Provide the [X, Y] coordinate of the cell's center where the given text is located.  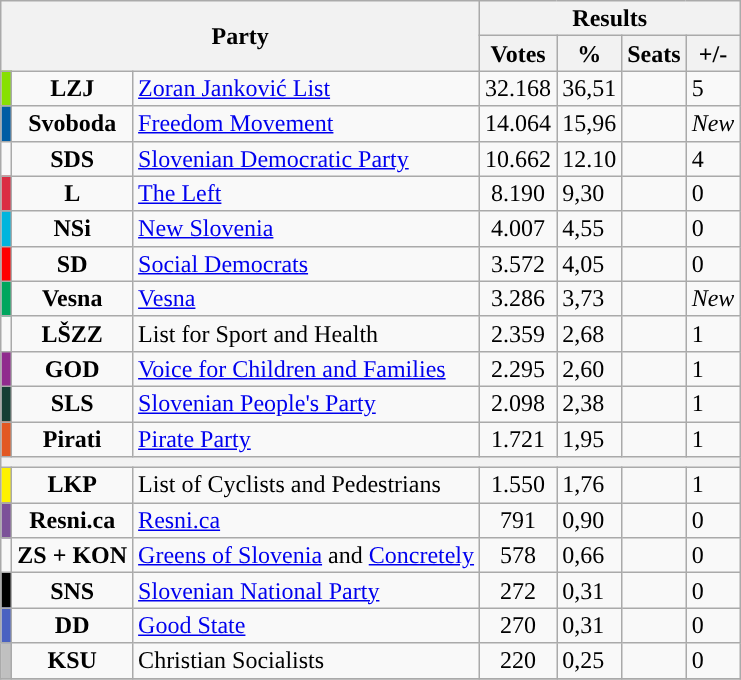
Christian Socialists [306, 660]
2.359 [518, 334]
2.098 [518, 404]
8.190 [518, 194]
Voice for Children and Families [306, 368]
DD [72, 626]
Slovenian Democratic Party [306, 158]
270 [518, 626]
2,38 [590, 404]
4,55 [590, 228]
Party [240, 36]
2,68 [590, 334]
1.550 [518, 486]
List for Sport and Health [306, 334]
1.721 [518, 440]
Votes [518, 54]
L [72, 194]
Freedom Movement [306, 124]
Pirate Party [306, 440]
+/- [713, 54]
LŠZZ [72, 334]
Pirati [72, 440]
272 [518, 590]
LKP [72, 486]
LZJ [72, 88]
SDS [72, 158]
GOD [72, 368]
Social Democrats [306, 264]
10.662 [518, 158]
3,73 [590, 298]
Zoran Janković List [306, 88]
4.007 [518, 228]
ZS + KON [72, 556]
1,95 [590, 440]
0,90 [590, 520]
Svoboda [72, 124]
5 [713, 88]
220 [518, 660]
2.295 [518, 368]
List of Cyclists and Pedestrians [306, 486]
3.286 [518, 298]
NSi [72, 228]
% [590, 54]
12.10 [590, 158]
0,66 [590, 556]
14.064 [518, 124]
9,30 [590, 194]
Slovenian People's Party [306, 404]
SNS [72, 590]
The Left [306, 194]
0,25 [590, 660]
KSU [72, 660]
4,05 [590, 264]
New Slovenia [306, 228]
Slovenian National Party [306, 590]
1,76 [590, 486]
Results [610, 18]
SLS [72, 404]
36,51 [590, 88]
4 [713, 158]
Seats [654, 54]
578 [518, 556]
3.572 [518, 264]
15,96 [590, 124]
2,60 [590, 368]
32.168 [518, 88]
Good State [306, 626]
SD [72, 264]
Greens of Slovenia and Concretely [306, 556]
791 [518, 520]
